For the text-containing cell, return its midpoint in [x, y] coordinate format. 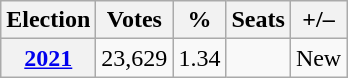
Election [48, 20]
Votes [134, 20]
1.34 [200, 58]
% [200, 20]
Seats [258, 20]
23,629 [134, 58]
2021 [48, 58]
+/– [318, 20]
New [318, 58]
